Locate the cell with the specified text and output its [x, y] center coordinate. 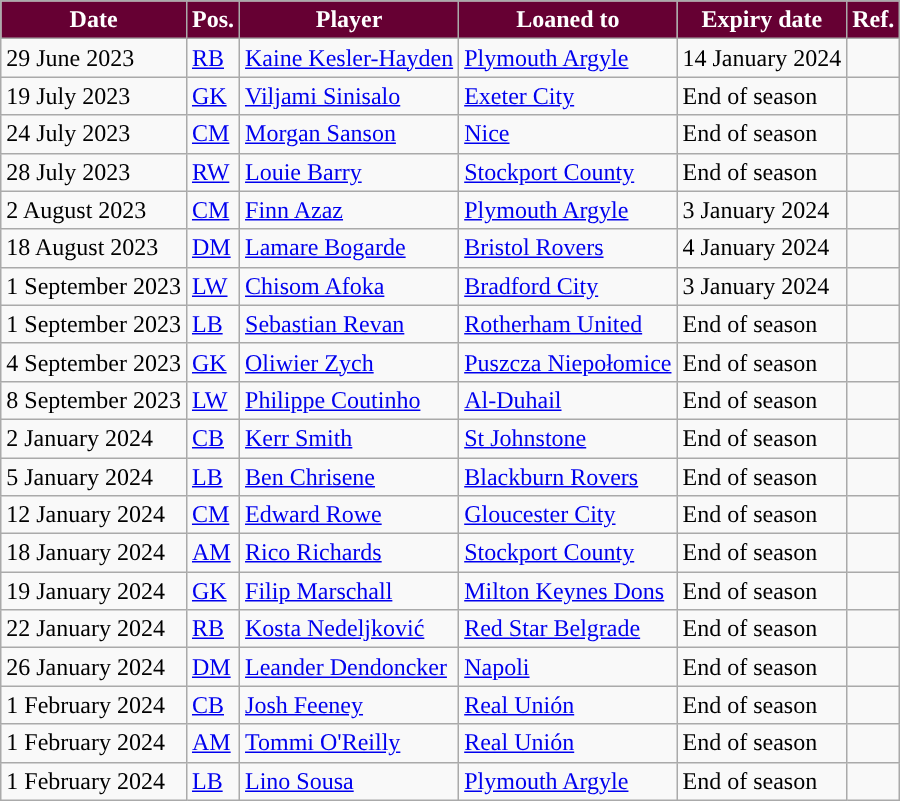
Leander Dendoncker [350, 667]
22 January 2024 [94, 629]
Josh Feeney [350, 705]
Red Star Belgrade [568, 629]
2 August 2023 [94, 210]
2 January 2024 [94, 438]
14 January 2024 [762, 58]
Kosta Nedeljković [350, 629]
Napoli [568, 667]
Ref. [874, 20]
18 August 2023 [94, 248]
Kaine Kesler-Hayden [350, 58]
Rico Richards [350, 553]
Rotherham United [568, 324]
Finn Azaz [350, 210]
Gloucester City [568, 515]
Lamare Bogarde [350, 248]
19 July 2023 [94, 96]
19 January 2024 [94, 591]
Oliwier Zych [350, 362]
Bradford City [568, 286]
Expiry date [762, 20]
Milton Keynes Dons [568, 591]
5 January 2024 [94, 477]
Ben Chrisene [350, 477]
Chisom Afoka [350, 286]
Al-Duhail [568, 400]
RW [212, 172]
Exeter City [568, 96]
26 January 2024 [94, 667]
8 September 2023 [94, 400]
29 June 2023 [94, 58]
Player [350, 20]
24 July 2023 [94, 134]
Date [94, 20]
28 July 2023 [94, 172]
Kerr Smith [350, 438]
Pos. [212, 20]
Bristol Rovers [568, 248]
Viljami Sinisalo [350, 96]
Sebastian Revan [350, 324]
Morgan Sanson [350, 134]
18 January 2024 [94, 553]
Filip Marschall [350, 591]
Louie Barry [350, 172]
Puszcza Niepołomice [568, 362]
4 January 2024 [762, 248]
Lino Sousa [350, 781]
Tommi O'Reilly [350, 743]
St Johnstone [568, 438]
Loaned to [568, 20]
Nice [568, 134]
Philippe Coutinho [350, 400]
4 September 2023 [94, 362]
12 January 2024 [94, 515]
Blackburn Rovers [568, 477]
Edward Rowe [350, 515]
